Search for the cell housing the specified text and yield its (x, y) center coordinate. 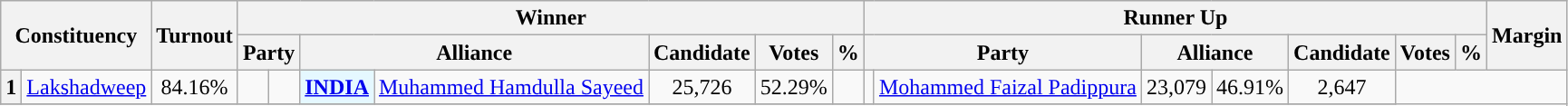
52.29% (794, 87)
Margin (1527, 35)
46.91% (1249, 87)
Mohammed Faizal Padippura (1008, 87)
Muhammed Hamdulla Sayeed (511, 87)
84.16% (195, 87)
2,647 (1342, 87)
Lakshadweep (87, 87)
Turnout (195, 35)
1 (11, 87)
Winner (551, 18)
23,079 (1176, 87)
Runner Up (1175, 18)
25,726 (702, 87)
Constituency (76, 35)
INDIA (337, 87)
